Locate the cell with the specified text and output its [X, Y] center coordinate. 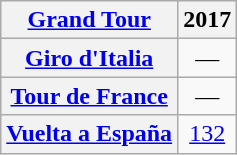
2017 [208, 20]
Vuelta a España [90, 134]
Giro d'Italia [90, 58]
132 [208, 134]
Tour de France [90, 96]
Grand Tour [90, 20]
